Pinpoint the cell where the given text exists, returning its (x, y) midpoint coordinate. 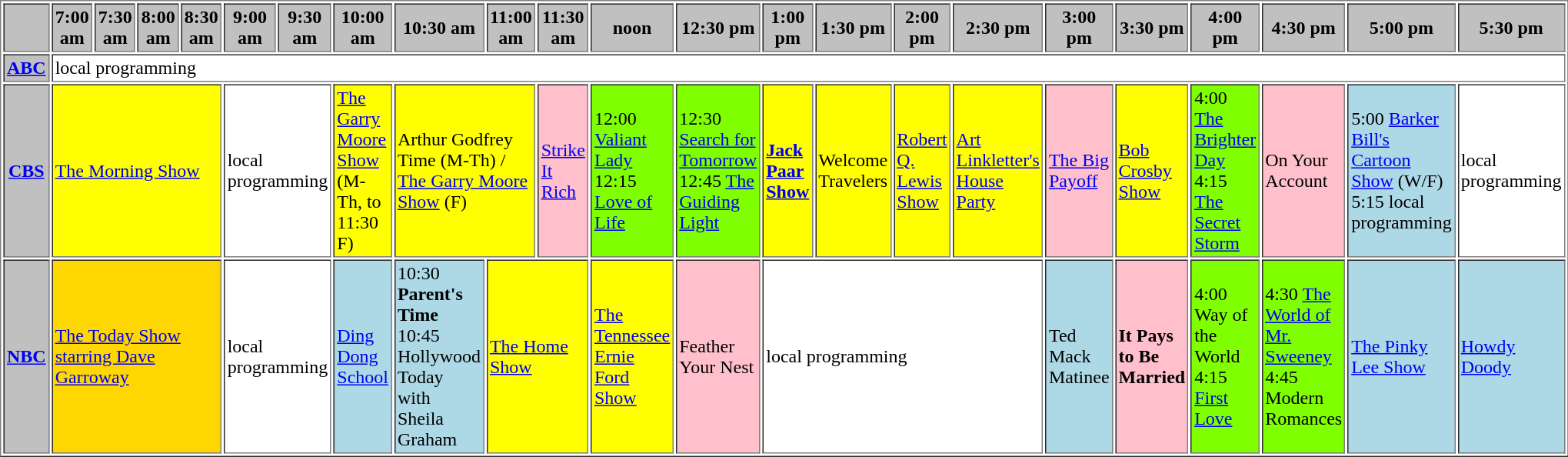
5:00 Barker Bill's Cartoon Show (W/F)5:15 local programming (1402, 171)
Ted Mack Matinee (1079, 357)
NBC (26, 357)
4:30 pm (1304, 28)
12:30 Search for Tomorrow12:45 The Guiding Light (718, 171)
ABC (26, 68)
The Home Show (537, 357)
Howdy Doody (1511, 357)
Jack Paar Show (787, 171)
Feather Your Nest (718, 357)
11:30 am (563, 28)
4:30 The World of Mr. Sweeney4:45 Modern Romances (1304, 357)
12:00 Valiant Lady12:15 Love of Life (632, 171)
8:00 am (158, 28)
Bob Crosby Show (1152, 171)
9:00 am (250, 28)
The Big Payoff (1079, 171)
12:30 pm (718, 28)
1:00 pm (787, 28)
CBS (26, 171)
It Pays to Be Married (1152, 357)
Welcome Travelers (854, 171)
The Pinky Lee Show (1402, 357)
5:00 pm (1402, 28)
4:00 Way of the World4:15 First Love (1226, 357)
On Your Account (1304, 171)
Robert Q. Lewis Show (922, 171)
1:30 pm (854, 28)
The Tennessee Ernie Ford Show (632, 357)
7:00 am (72, 28)
8:30 am (201, 28)
3:30 pm (1152, 28)
Arthur Godfrey Time (M-Th) / The Garry Moore Show (F) (464, 171)
9:30 am (305, 28)
Strike It Rich (563, 171)
10:00 am (363, 28)
5:30 pm (1511, 28)
Art Linkletter's House Party (998, 171)
4:00 pm (1226, 28)
2:00 pm (922, 28)
The Garry Moore Show (M-Th, to 11:30 F) (363, 171)
Ding Dong School (363, 357)
noon (632, 28)
The Today Show starring Dave Garroway (137, 357)
7:30 am (115, 28)
2:30 pm (998, 28)
4:00 The Brighter Day4:15 The Secret Storm (1226, 171)
11:00 am (511, 28)
The Morning Show (137, 171)
10:30 Parent's Time10:45 Hollywood Today with Sheila Graham (438, 357)
3:00 pm (1079, 28)
10:30 am (438, 28)
